Determine the (x, y) coordinate at the center of the cell enclosing the given text.  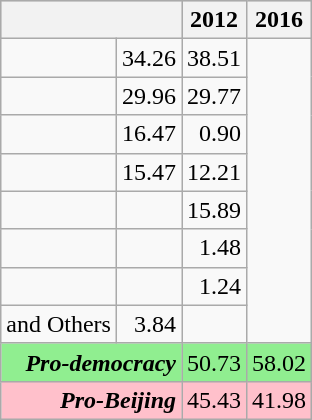
2016 (280, 20)
1.24 (214, 286)
12.21 (214, 172)
0.90 (214, 134)
3.84 (148, 324)
34.26 (148, 58)
58.02 (280, 362)
15.89 (214, 210)
2012 (214, 20)
45.43 (214, 400)
15.47 (148, 172)
Pro-Beijing (92, 400)
and Others (59, 324)
41.98 (280, 400)
Pro-democracy (92, 362)
29.96 (148, 96)
1.48 (214, 248)
38.51 (214, 58)
50.73 (214, 362)
29.77 (214, 96)
16.47 (148, 134)
